Find where the given text appears and provide that cell's center as (x, y) coordinate. 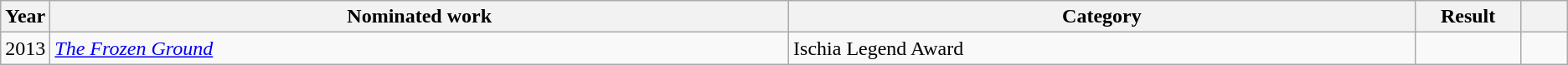
Ischia Legend Award (1102, 48)
Result (1467, 17)
Year (25, 17)
The Frozen Ground (420, 48)
Nominated work (420, 17)
Category (1102, 17)
2013 (25, 48)
